Pinpoint the cell where the given text exists, returning its (x, y) midpoint coordinate. 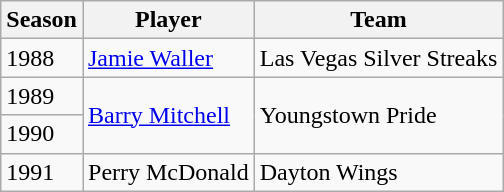
1991 (42, 172)
Perry McDonald (168, 172)
Team (378, 20)
1988 (42, 58)
Las Vegas Silver Streaks (378, 58)
Youngstown Pride (378, 115)
Jamie Waller (168, 58)
Player (168, 20)
Season (42, 20)
1990 (42, 134)
Barry Mitchell (168, 115)
1989 (42, 96)
Dayton Wings (378, 172)
